Provide the [X, Y] coordinate of the cell's center where the given text is located.  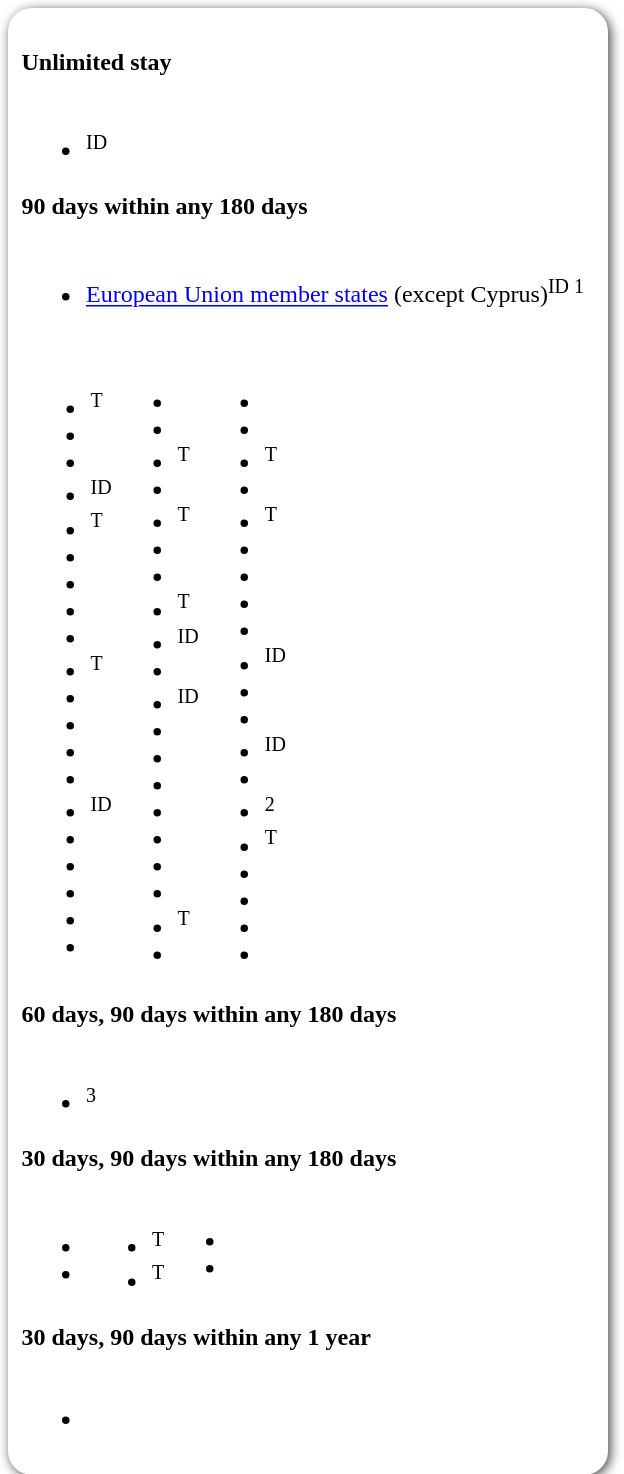
TTTIDID T [158, 664]
European Union member states (except Cyprus)ID 1 TID T T ID TTTIDID T TT IDID 2 T [304, 610]
TT IDID 2 T [245, 664]
ID [66, 134]
TT [128, 1248]
TID T T ID [71, 664]
3 [60, 1086]
